Pinpoint the cell where the given text exists, returning its (X, Y) midpoint coordinate. 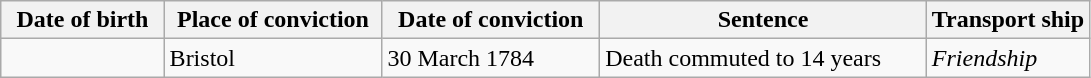
Bristol (273, 58)
30 March 1784 (491, 58)
Place of conviction (273, 20)
Death commuted to 14 years (764, 58)
Sentence (764, 20)
Date of birth (82, 20)
Date of conviction (491, 20)
Transport ship (1008, 20)
Friendship (1008, 58)
